Identify which cell holds the provided text, then report its (X, Y) central coordinate. 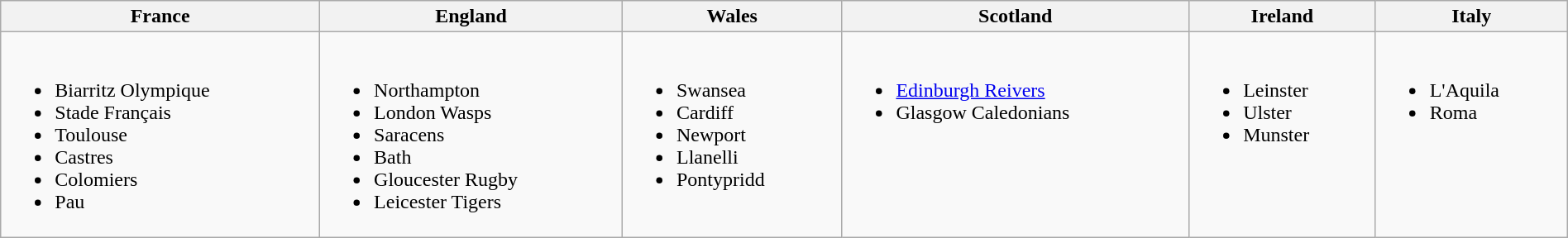
Edinburgh ReiversGlasgow Caledonians (1016, 135)
Scotland (1016, 17)
SwanseaCardiffNewportLlanelliPontypridd (731, 135)
Wales (731, 17)
England (471, 17)
LeinsterUlsterMunster (1283, 135)
France (160, 17)
Italy (1471, 17)
Biarritz OlympiqueStade FrançaisToulouseCastresColomiersPau (160, 135)
NorthamptonLondon WaspsSaracensBathGloucester RugbyLeicester Tigers (471, 135)
L'AquilaRoma (1471, 135)
Ireland (1283, 17)
